Return [X, Y] of the center of cell containing provided text 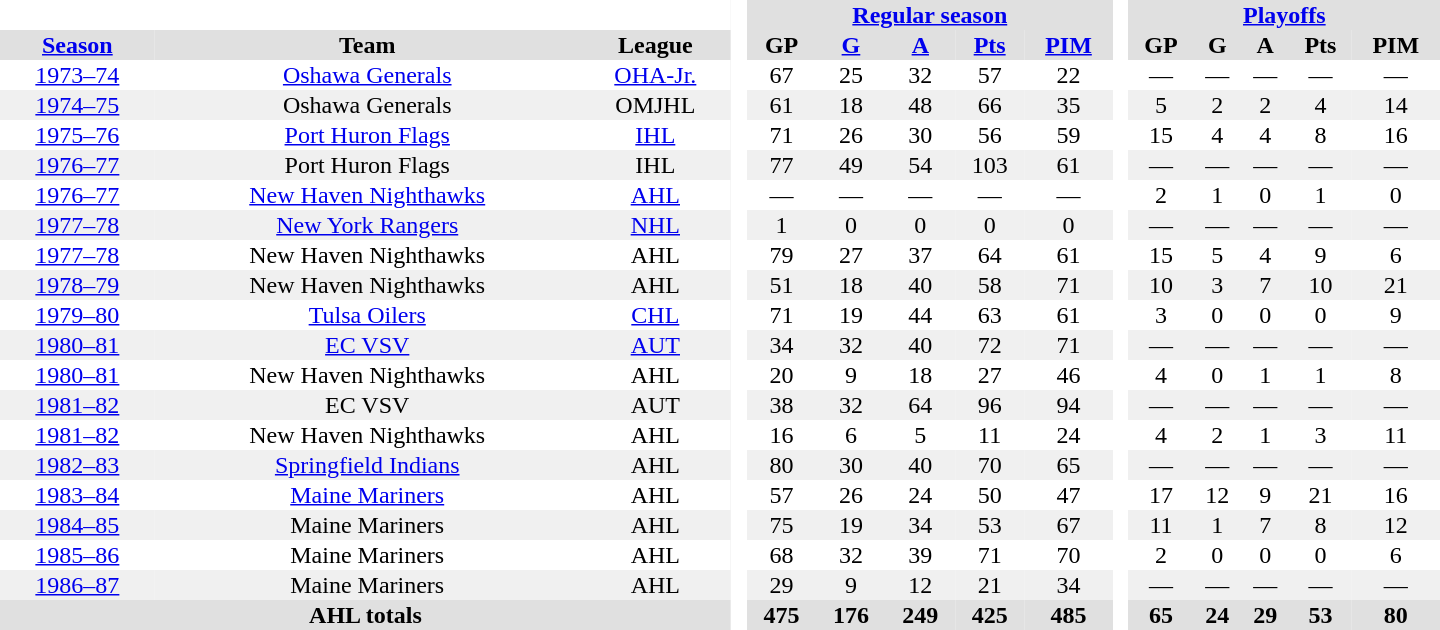
New York Rangers [368, 225]
475 [782, 615]
17 [1162, 495]
44 [920, 315]
35 [1068, 105]
OMJHL [656, 105]
Playoffs [1284, 15]
Team [368, 45]
NHL [656, 225]
1984–85 [78, 525]
Tulsa Oilers [368, 315]
63 [990, 315]
249 [920, 615]
94 [1068, 405]
AHL totals [366, 615]
37 [920, 255]
79 [782, 255]
50 [990, 495]
59 [1068, 135]
1986–87 [78, 585]
38 [782, 405]
1973–74 [78, 75]
72 [990, 345]
1978–79 [78, 285]
14 [1396, 105]
1979–80 [78, 315]
22 [1068, 75]
CHL [656, 315]
League [656, 45]
1985–86 [78, 555]
96 [990, 405]
54 [920, 165]
103 [990, 165]
49 [850, 165]
48 [920, 105]
1974–75 [78, 105]
485 [1068, 615]
425 [990, 615]
66 [990, 105]
176 [850, 615]
75 [782, 525]
51 [782, 285]
OHA-Jr. [656, 75]
39 [920, 555]
Regular season [930, 15]
77 [782, 165]
1982–83 [78, 465]
47 [1068, 495]
58 [990, 285]
Springfield Indians [368, 465]
20 [782, 375]
68 [782, 555]
46 [1068, 375]
25 [850, 75]
56 [990, 135]
Season [78, 45]
1975–76 [78, 135]
1983–84 [78, 495]
